For the text-containing cell, return its midpoint in (X, Y) coordinate format. 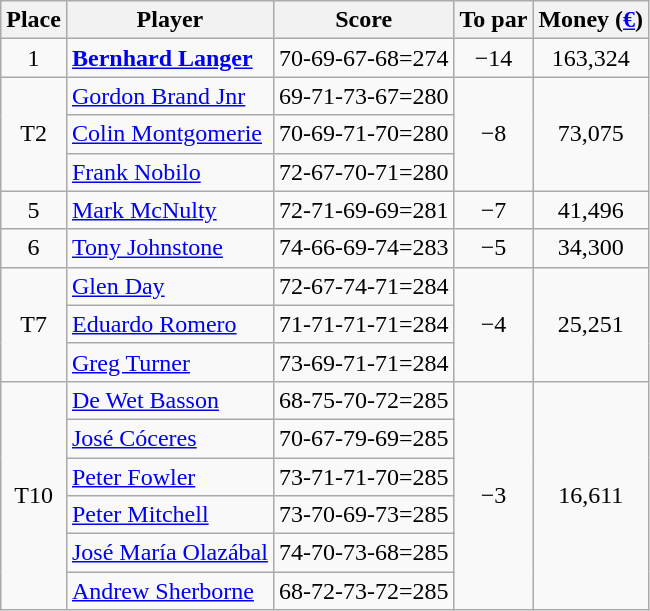
De Wet Basson (170, 400)
To par (494, 20)
Player (170, 20)
70-67-79-69=285 (364, 438)
T7 (34, 324)
Peter Fowler (170, 477)
Mark McNulty (170, 210)
José Cóceres (170, 438)
T10 (34, 495)
Bernhard Langer (170, 58)
Place (34, 20)
José María Olazábal (170, 553)
Money (€) (591, 20)
1 (34, 58)
Greg Turner (170, 362)
72-71-69-69=281 (364, 210)
Gordon Brand Jnr (170, 96)
Colin Montgomerie (170, 134)
72-67-74-71=284 (364, 286)
Glen Day (170, 286)
73-70-69-73=285 (364, 515)
163,324 (591, 58)
Tony Johnstone (170, 248)
−7 (494, 210)
41,496 (591, 210)
73,075 (591, 134)
25,251 (591, 324)
68-72-73-72=285 (364, 591)
70-69-71-70=280 (364, 134)
34,300 (591, 248)
−3 (494, 495)
Andrew Sherborne (170, 591)
−4 (494, 324)
−14 (494, 58)
−5 (494, 248)
6 (34, 248)
73-71-71-70=285 (364, 477)
Eduardo Romero (170, 324)
74-66-69-74=283 (364, 248)
−8 (494, 134)
Frank Nobilo (170, 172)
Score (364, 20)
74-70-73-68=285 (364, 553)
5 (34, 210)
72-67-70-71=280 (364, 172)
16,611 (591, 495)
Peter Mitchell (170, 515)
T2 (34, 134)
71-71-71-71=284 (364, 324)
68-75-70-72=285 (364, 400)
69-71-73-67=280 (364, 96)
70-69-67-68=274 (364, 58)
73-69-71-71=284 (364, 362)
